Identify which cell holds the provided text, then report its (X, Y) central coordinate. 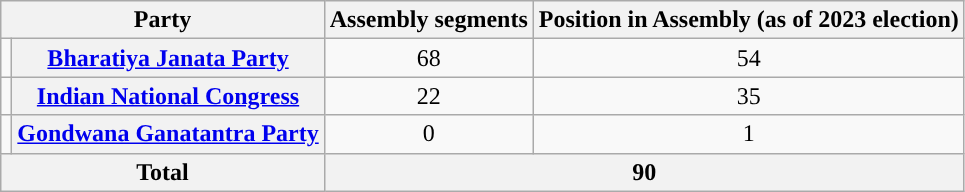
Bharatiya Janata Party (168, 58)
35 (748, 96)
90 (644, 172)
68 (428, 58)
Gondwana Ganatantra Party (168, 134)
Indian National Congress (168, 96)
Total (162, 172)
22 (428, 96)
Party (162, 20)
54 (748, 58)
1 (748, 134)
Assembly segments (428, 20)
Position in Assembly (as of 2023 election) (748, 20)
0 (428, 134)
